Output the [X, Y] coordinate of the center of the cell containing the given text.  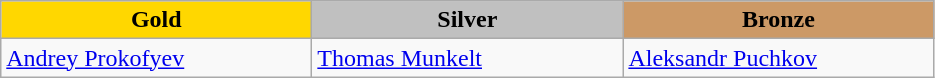
Thomas Munkelt [468, 58]
Bronze [778, 20]
Andrey Prokofyev [156, 58]
Gold [156, 20]
Silver [468, 20]
Aleksandr Puchkov [778, 58]
